Scan for the cell matching the given text and deliver its (X, Y) coordinate at center. 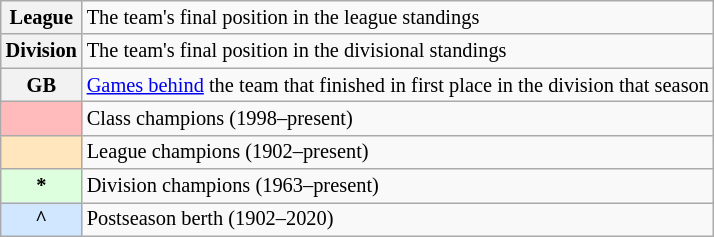
Class champions (1998–present) (398, 118)
Postseason berth (1902–2020) (398, 219)
The team's final position in the divisional standings (398, 51)
League champions (1902–present) (398, 152)
^ (42, 219)
GB (42, 85)
Division (42, 51)
Games behind the team that finished in first place in the division that season (398, 85)
Division champions (1963–present) (398, 186)
* (42, 186)
The team's final position in the league standings (398, 17)
League (42, 17)
